Capture the cell that displays the provided text and extract its [x, y] central coordinate. 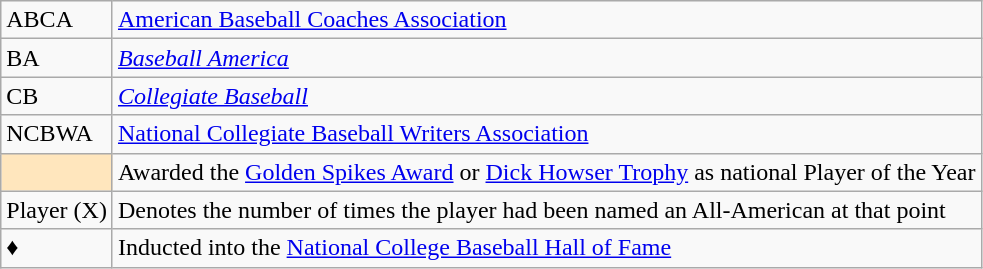
Inducted into the National College Baseball Hall of Fame [546, 248]
Collegiate Baseball [546, 96]
Denotes the number of times the player had been named an All-American at that point [546, 210]
American Baseball Coaches Association [546, 20]
♦ [57, 248]
Player (X) [57, 210]
NCBWA [57, 134]
Baseball America [546, 58]
CB [57, 96]
Awarded the Golden Spikes Award or Dick Howser Trophy as national Player of the Year [546, 172]
BA [57, 58]
ABCA [57, 20]
National Collegiate Baseball Writers Association [546, 134]
